Find where the given text appears and provide that cell's center as [X, Y] coordinate. 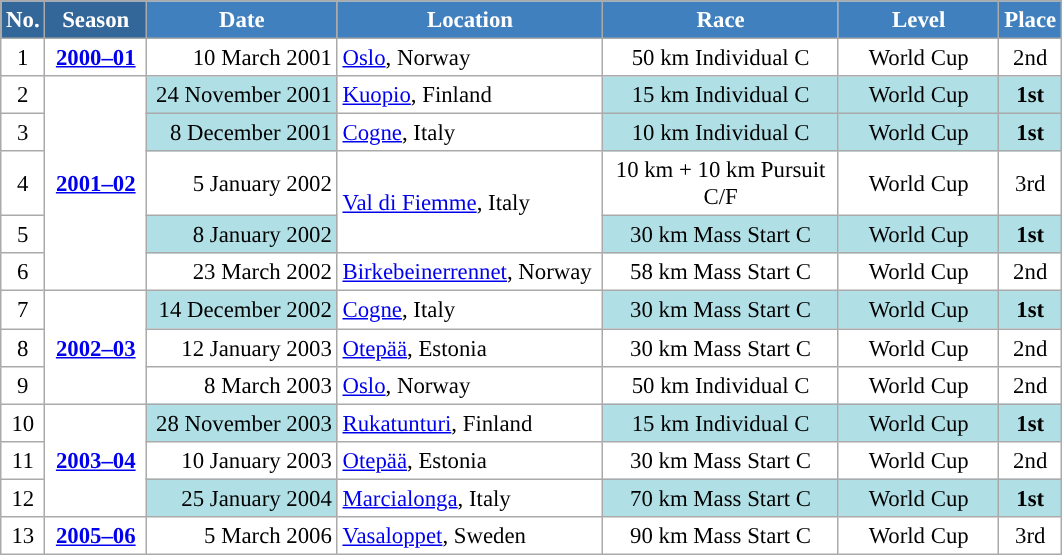
58 km Mass Start C [721, 273]
6 [23, 273]
25 January 2004 [242, 498]
8 [23, 348]
Level [918, 20]
2 [23, 95]
2005–06 [96, 536]
5 January 2002 [242, 184]
10 January 2003 [242, 460]
24 November 2001 [242, 95]
4 [23, 184]
5 March 2006 [242, 536]
Season [96, 20]
2000–01 [96, 58]
Kuopio, Finland [470, 95]
1 [23, 58]
28 November 2003 [242, 423]
Location [470, 20]
12 January 2003 [242, 348]
13 [23, 536]
12 [23, 498]
10 km Individual C [721, 133]
10 [23, 423]
2001–02 [96, 184]
14 December 2002 [242, 310]
10 March 2001 [242, 58]
Rukatunturi, Finland [470, 423]
Birkebeinerrennet, Norway [470, 273]
70 km Mass Start C [721, 498]
8 January 2002 [242, 235]
11 [23, 460]
2003–04 [96, 460]
Place [1030, 20]
3 [23, 133]
Date [242, 20]
5 [23, 235]
90 km Mass Start C [721, 536]
Vasaloppet, Sweden [470, 536]
8 December 2001 [242, 133]
23 March 2002 [242, 273]
Val di Fiemme, Italy [470, 202]
8 March 2003 [242, 385]
10 km + 10 km Pursuit C/F [721, 184]
2002–03 [96, 348]
7 [23, 310]
Race [721, 20]
9 [23, 385]
Marcialonga, Italy [470, 498]
No. [23, 20]
